Return (X, Y) of the center of cell containing provided text 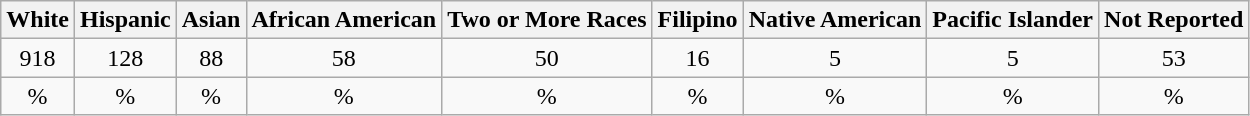
Not Reported (1174, 20)
58 (344, 58)
Hispanic (125, 20)
Pacific Islander (1013, 20)
88 (211, 58)
16 (698, 58)
Filipino (698, 20)
128 (125, 58)
918 (38, 58)
53 (1174, 58)
African American (344, 20)
White (38, 20)
50 (547, 58)
Native American (835, 20)
Asian (211, 20)
Two or More Races (547, 20)
